From the cell containing the given text, extract its center point as (x, y) coordinate. 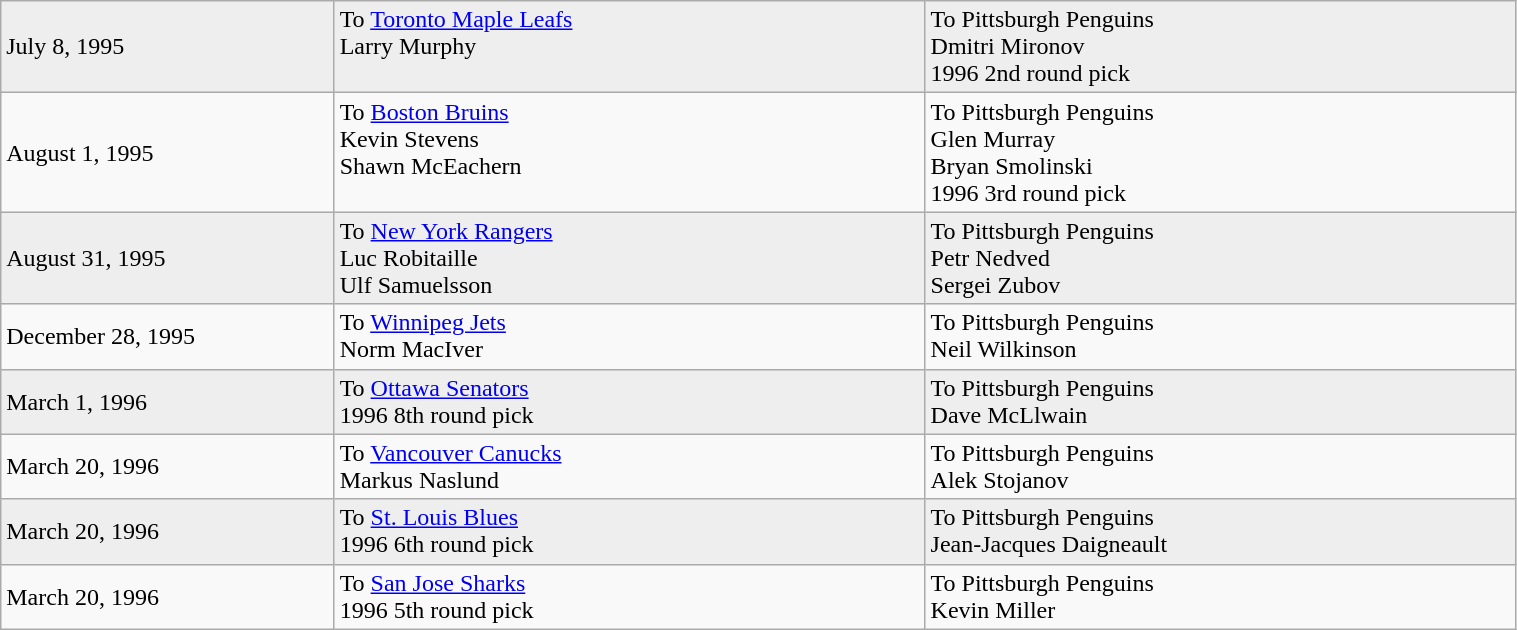
To Winnipeg JetsNorm MacIver (630, 336)
To Toronto Maple LeafsLarry Murphy (630, 47)
To Pittsburgh PenguinsJean-Jacques Daigneault (1220, 532)
To Pittsburgh PenguinsKevin Miller (1220, 596)
July 8, 1995 (168, 47)
August 1, 1995 (168, 152)
To Pittsburgh PenguinsPetr NedvedSergei Zubov (1220, 258)
To Boston BruinsKevin StevensShawn McEachern (630, 152)
To Pittsburgh PenguinsNeil Wilkinson (1220, 336)
To Vancouver CanucksMarkus Naslund (630, 466)
August 31, 1995 (168, 258)
To Pittsburgh PenguinsAlek Stojanov (1220, 466)
March 1, 1996 (168, 402)
To Pittsburgh PenguinsDmitri Mironov1996 2nd round pick (1220, 47)
To Pittsburgh PenguinsGlen MurrayBryan Smolinski1996 3rd round pick (1220, 152)
To Pittsburgh PenguinsDave McLlwain (1220, 402)
To New York RangersLuc RobitailleUlf Samuelsson (630, 258)
To Ottawa Senators1996 8th round pick (630, 402)
To St. Louis Blues1996 6th round pick (630, 532)
To San Jose Sharks1996 5th round pick (630, 596)
December 28, 1995 (168, 336)
